Identify which cell holds the provided text, then report its (X, Y) central coordinate. 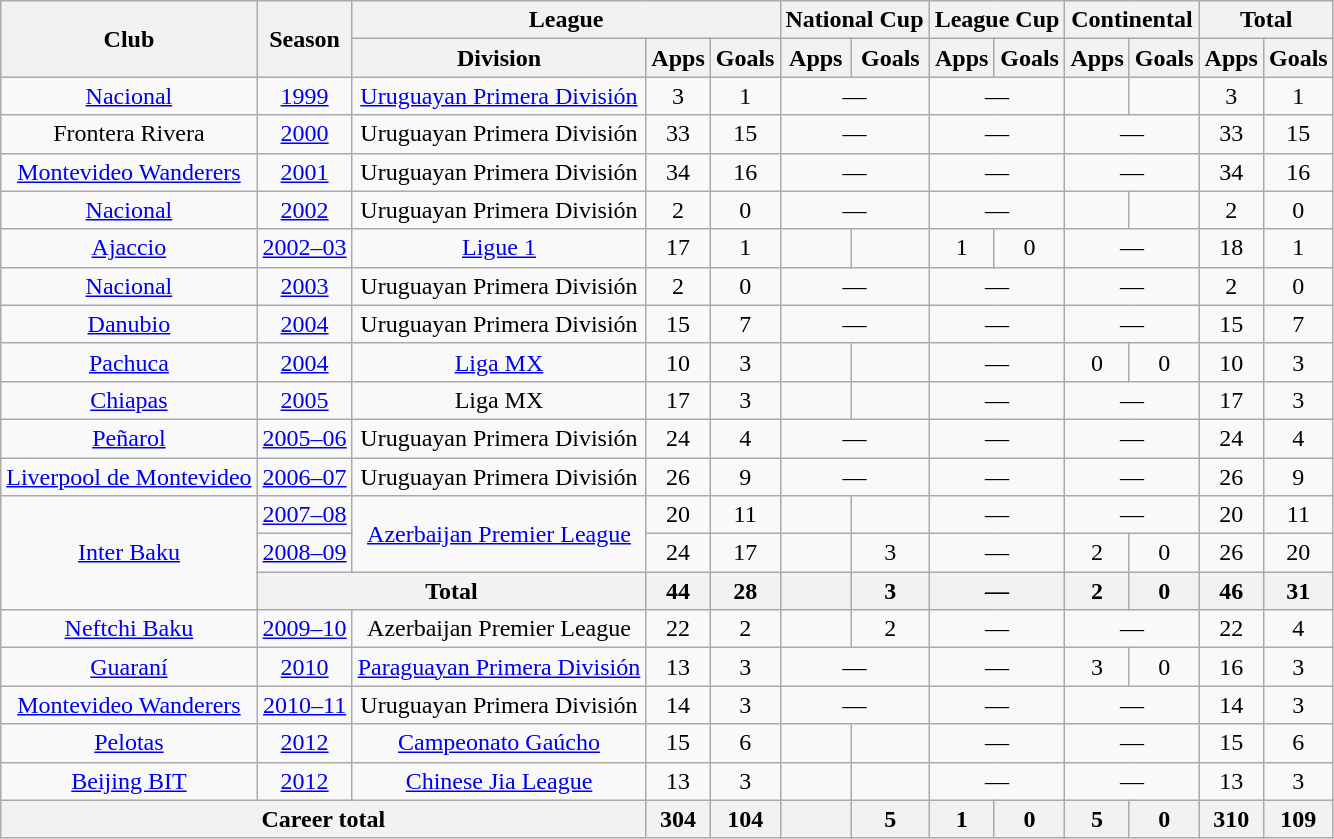
Pachuca (129, 362)
Liverpool de Montevideo (129, 477)
2007–08 (304, 515)
2001 (304, 172)
2002–03 (304, 248)
1999 (304, 96)
Career total (324, 819)
2008–09 (304, 553)
310 (1231, 819)
Campeonato Gaúcho (499, 743)
44 (678, 591)
Chiapas (129, 400)
28 (745, 591)
2003 (304, 286)
Peñarol (129, 438)
Pelotas (129, 743)
Frontera Rivera (129, 134)
Chinese Jia League (499, 781)
31 (1298, 591)
2010–11 (304, 705)
Guaraní (129, 667)
304 (678, 819)
2010 (304, 667)
46 (1231, 591)
National Cup (854, 20)
2002 (304, 210)
Danubio (129, 324)
Neftchi Baku (129, 629)
Paraguayan Primera División (499, 667)
Continental (1132, 20)
League (566, 20)
2009–10 (304, 629)
104 (745, 819)
Season (304, 39)
League Cup (997, 20)
Division (499, 58)
18 (1231, 248)
Ajaccio (129, 248)
Ligue 1 (499, 248)
2005–06 (304, 438)
109 (1298, 819)
2000 (304, 134)
Beijing BIT (129, 781)
2005 (304, 400)
Club (129, 39)
2006–07 (304, 477)
Inter Baku (129, 553)
